Determine the (x, y) coordinate at the center of the cell enclosing the given text.  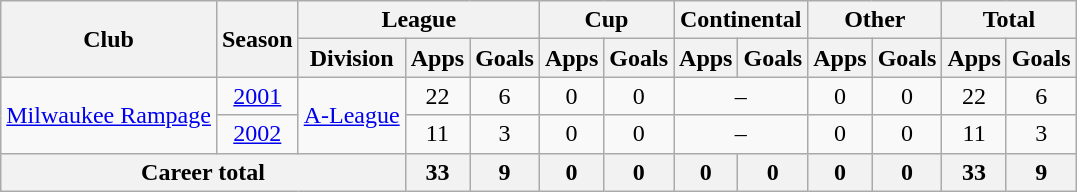
A-League (352, 115)
Career total (203, 172)
Season (257, 39)
Total (1009, 20)
Continental (741, 20)
Cup (606, 20)
Other (875, 20)
Milwaukee Rampage (109, 115)
Division (352, 58)
Club (109, 39)
2001 (257, 96)
League (418, 20)
2002 (257, 134)
